Return (x, y) of the center of cell containing provided text 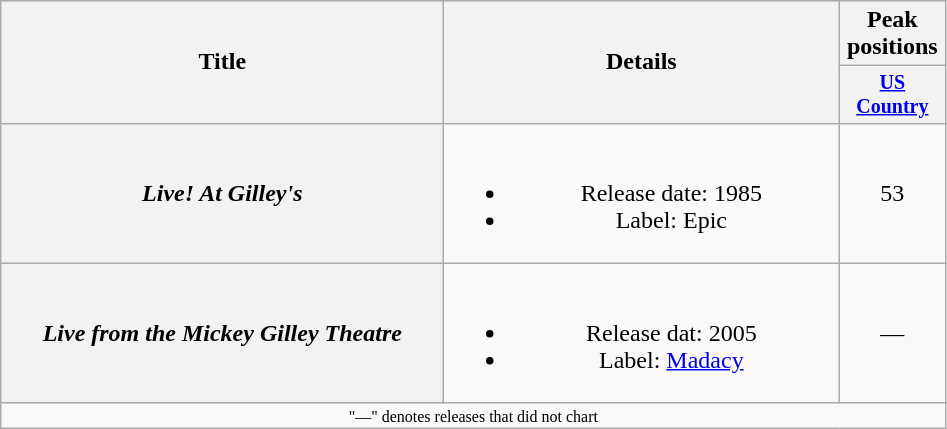
US Country (892, 94)
Peak positions (892, 34)
Title (222, 62)
Live! At Gilley's (222, 193)
— (892, 333)
53 (892, 193)
Release date: 1985Label: Epic (642, 193)
Details (642, 62)
Live from the Mickey Gilley Theatre (222, 333)
"—" denotes releases that did not chart (474, 415)
Release dat: 2005Label: Madacy (642, 333)
